Extract the (X, Y) coordinate from the center of the cell holding the provided text.  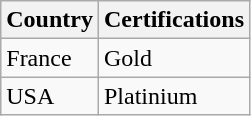
USA (50, 96)
Certifications (174, 20)
Gold (174, 58)
Country (50, 20)
France (50, 58)
Platinium (174, 96)
